Pinpoint the cell where the given text exists, returning its (X, Y) midpoint coordinate. 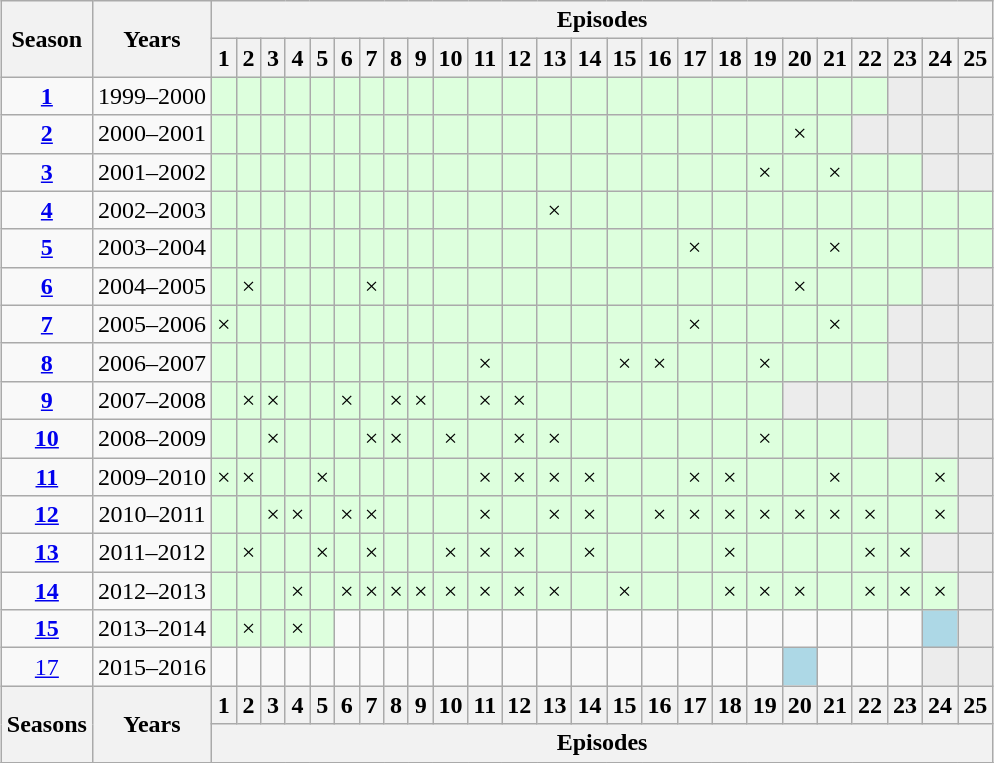
2001–2002 (152, 172)
2011–2012 (152, 553)
2008–2009 (152, 438)
2003–2004 (152, 248)
2013–2014 (152, 629)
2012–2013 (152, 591)
2015–2016 (152, 667)
Season (46, 39)
2002–2003 (152, 210)
Seasons (46, 724)
1999–2000 (152, 96)
2006–2007 (152, 362)
2007–2008 (152, 400)
2009–2010 (152, 477)
2010–2011 (152, 515)
2000–2001 (152, 134)
2004–2005 (152, 286)
2005–2006 (152, 324)
